Identify which cell holds the provided text, then report its [x, y] central coordinate. 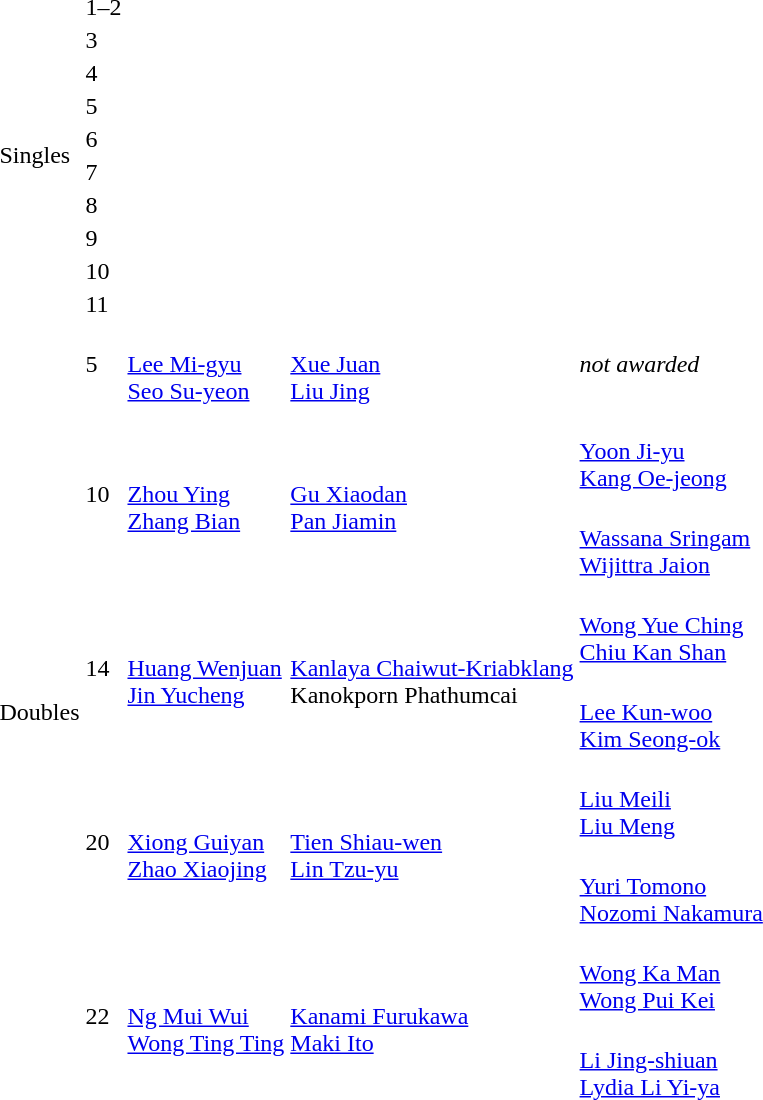
Zhou YingZhang Bian [206, 494]
Xiong GuiyanZhao Xiaojing [206, 842]
3 [104, 40]
7 [104, 172]
Xue JuanLiu Jing [432, 364]
4 [104, 73]
6 [104, 139]
14 [104, 668]
11 [104, 304]
Lee Mi-gyuSeo Su-yeon [206, 364]
8 [104, 205]
Gu XiaodanPan Jiamin [432, 494]
Huang WenjuanJin Yucheng [206, 668]
20 [104, 842]
Kanlaya Chaiwut-KriabklangKanokporn Phathumcai [432, 668]
9 [104, 238]
Tien Shiau-wenLin Tzu-yu [432, 842]
